Provide the [X, Y] coordinate of the cell's center where the given text is located.  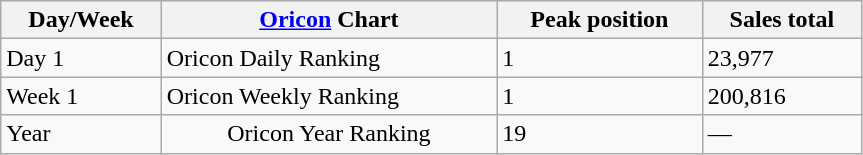
Year [81, 134]
23,977 [782, 58]
Week 1 [81, 96]
Oricon Daily Ranking [328, 58]
Sales total [782, 20]
Oricon Chart [328, 20]
Day 1 [81, 58]
Oricon Weekly Ranking [328, 96]
200,816 [782, 96]
Day/Week [81, 20]
Oricon Year Ranking [328, 134]
— [782, 134]
Peak position [600, 20]
19 [600, 134]
